Return the (x, y) coordinate for the center point of the cell that contains the specified text.  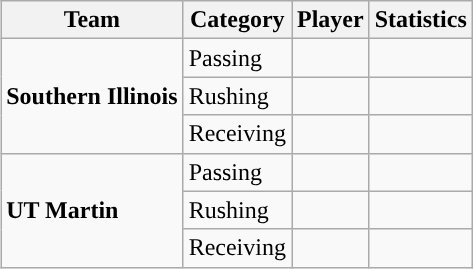
UT Martin (92, 210)
Statistics (420, 20)
Team (92, 20)
Player (331, 20)
Category (237, 20)
Southern Illinois (92, 96)
